Return [X, Y] of the center of cell containing provided text 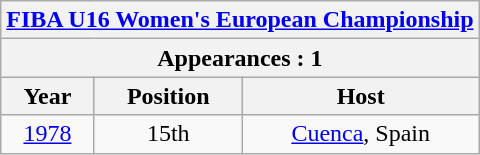
Host [360, 96]
Year [48, 96]
15th [168, 134]
1978 [48, 134]
FIBA U16 Women's European Championship [240, 20]
Position [168, 96]
Cuenca, Spain [360, 134]
Appearances : 1 [240, 58]
